Locate the cell with the specified text and output its [X, Y] center coordinate. 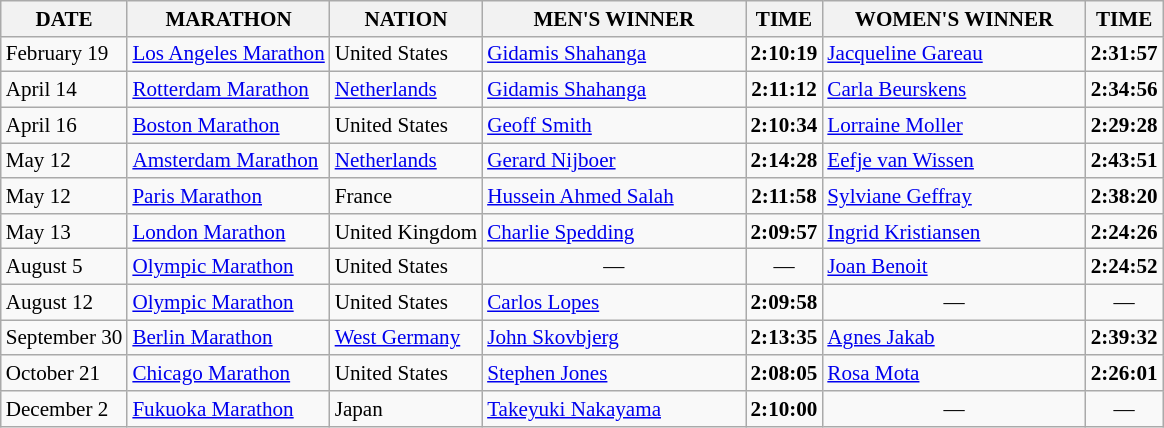
Los Angeles Marathon [228, 54]
Charlie Spedding [614, 230]
Geoff Smith [614, 124]
2:43:51 [1124, 160]
2:10:00 [784, 408]
London Marathon [228, 230]
MEN'S WINNER [614, 18]
2:11:58 [784, 196]
Boston Marathon [228, 124]
2:10:34 [784, 124]
Carlos Lopes [614, 302]
Jacqueline Gareau [954, 54]
Rosa Mota [954, 372]
DATE [64, 18]
2:31:57 [1124, 54]
Ingrid Kristiansen [954, 230]
2:10:19 [784, 54]
WOMEN'S WINNER [954, 18]
2:13:35 [784, 338]
Paris Marathon [228, 196]
Joan Benoit [954, 266]
August 5 [64, 266]
2:38:20 [1124, 196]
2:14:28 [784, 160]
Sylviane Geffray [954, 196]
2:09:57 [784, 230]
April 14 [64, 90]
Hussein Ahmed Salah [614, 196]
Fukuoka Marathon [228, 408]
2:34:56 [1124, 90]
John Skovbjerg [614, 338]
September 30 [64, 338]
2:24:52 [1124, 266]
Carla Beurskens [954, 90]
2:08:05 [784, 372]
2:24:26 [1124, 230]
Takeyuki Nakayama [614, 408]
February 19 [64, 54]
Stephen Jones [614, 372]
August 12 [64, 302]
2:29:28 [1124, 124]
October 21 [64, 372]
2:26:01 [1124, 372]
MARATHON [228, 18]
Japan [406, 408]
Eefje van Wissen [954, 160]
May 13 [64, 230]
United Kingdom [406, 230]
Lorraine Moller [954, 124]
Chicago Marathon [228, 372]
Agnes Jakab [954, 338]
April 16 [64, 124]
Berlin Marathon [228, 338]
2:09:58 [784, 302]
West Germany [406, 338]
December 2 [64, 408]
Gerard Nijboer [614, 160]
NATION [406, 18]
Rotterdam Marathon [228, 90]
2:11:12 [784, 90]
2:39:32 [1124, 338]
Amsterdam Marathon [228, 160]
France [406, 196]
